Search for the cell housing the specified text and yield its [x, y] center coordinate. 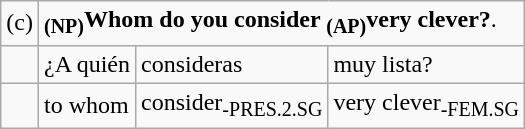
to whom [86, 105]
(c) [20, 23]
consideras [232, 64]
¿A quién [86, 64]
(NP)Whom do you consider (AP)very clever?. [281, 23]
consider-PRES.2.SG [232, 105]
very clever-FEM.SG [426, 105]
muy lista? [426, 64]
